Identify which cell holds the provided text, then report its (x, y) central coordinate. 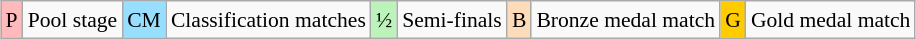
P (12, 20)
Pool stage (72, 20)
B (520, 20)
CM (144, 20)
Classification matches (268, 20)
Semi-finals (452, 20)
Gold medal match (831, 20)
½ (384, 20)
Bronze medal match (626, 20)
G (733, 20)
